Identify which cell holds the provided text, then report its (X, Y) central coordinate. 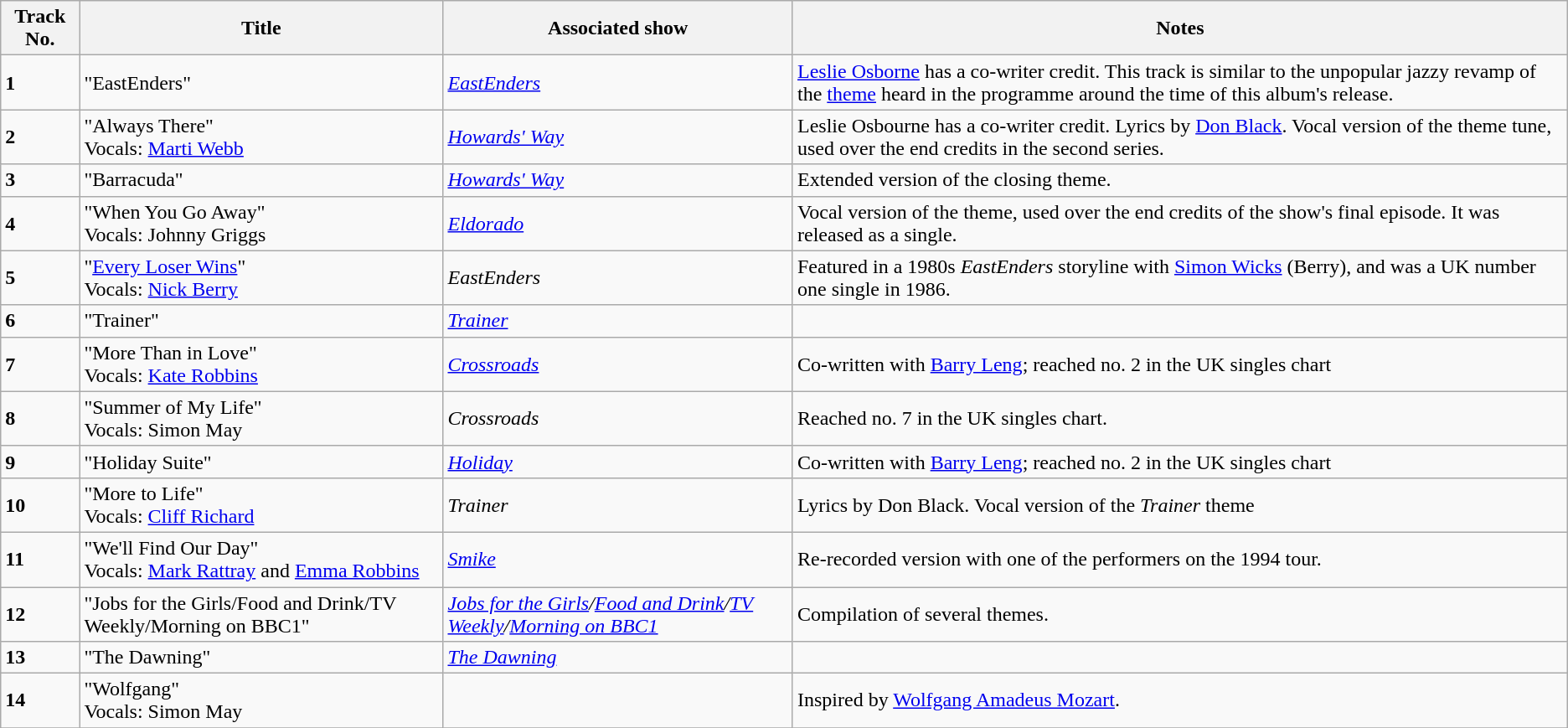
Notes (1179, 28)
Jobs for the Girls/Food and Drink/TV Weekly/Morning on BBC1 (618, 613)
1 (40, 82)
14 (40, 700)
Featured in a 1980s EastEnders storyline with Simon Wicks (Berry), and was a UK number one single in 1986. (1179, 278)
10 (40, 504)
"The Dawning" (261, 658)
6 (40, 321)
"Trainer" (261, 321)
"Barracuda" (261, 180)
"More to Life" Vocals: Cliff Richard (261, 504)
Extended version of the closing theme. (1179, 180)
7 (40, 364)
5 (40, 278)
Holiday (618, 462)
12 (40, 613)
Associated show (618, 28)
3 (40, 180)
11 (40, 560)
9 (40, 462)
"When You Go Away"Vocals: Johnny Griggs (261, 223)
Leslie Osbourne has a co-writer credit. Lyrics by Don Black. Vocal version of the theme tune, used over the end credits in the second series. (1179, 137)
"More Than in Love"Vocals: Kate Robbins (261, 364)
"Holiday Suite" (261, 462)
4 (40, 223)
Smike (618, 560)
Lyrics by Don Black. Vocal version of the Trainer theme (1179, 504)
Reached no. 7 in the UK singles chart. (1179, 419)
Inspired by Wolfgang Amadeus Mozart. (1179, 700)
Compilation of several themes. (1179, 613)
13 (40, 658)
Title (261, 28)
Vocal version of the theme, used over the end credits of the show's final episode. It was released as a single. (1179, 223)
"Summer of My Life"Vocals: Simon May (261, 419)
"EastEnders" (261, 82)
Track No. (40, 28)
8 (40, 419)
The Dawning (618, 658)
2 (40, 137)
"Wolfgang"Vocals: Simon May (261, 700)
"Always There"Vocals: Marti Webb (261, 137)
"We'll Find Our Day"Vocals: Mark Rattray and Emma Robbins (261, 560)
Re-recorded version with one of the performers on the 1994 tour. (1179, 560)
Eldorado (618, 223)
"Jobs for the Girls/Food and Drink/TV Weekly/Morning on BBC1" (261, 613)
"Every Loser Wins" Vocals: Nick Berry (261, 278)
